Return the [x, y] coordinate for the center point of the cell that contains the specified text.  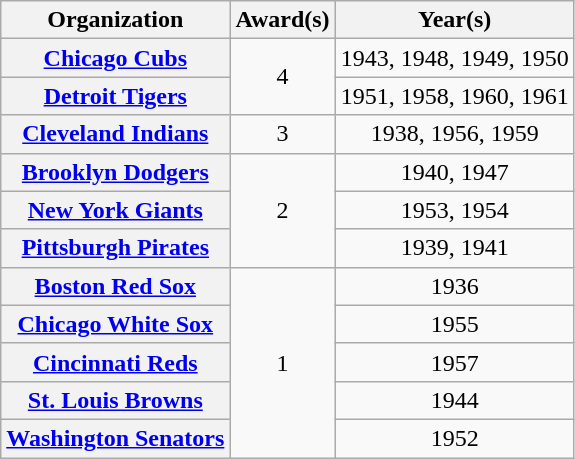
1943, 1948, 1949, 1950 [454, 58]
Cincinnati Reds [116, 362]
3 [282, 134]
Award(s) [282, 20]
New York Giants [116, 210]
1951, 1958, 1960, 1961 [454, 96]
Brooklyn Dodgers [116, 172]
4 [282, 77]
1957 [454, 362]
Year(s) [454, 20]
Organization [116, 20]
Washington Senators [116, 438]
Pittsburgh Pirates [116, 248]
1 [282, 362]
1944 [454, 400]
Cleveland Indians [116, 134]
2 [282, 210]
1938, 1956, 1959 [454, 134]
1955 [454, 324]
Detroit Tigers [116, 96]
St. Louis Browns [116, 400]
1936 [454, 286]
Chicago White Sox [116, 324]
1940, 1947 [454, 172]
Boston Red Sox [116, 286]
Chicago Cubs [116, 58]
1939, 1941 [454, 248]
1952 [454, 438]
1953, 1954 [454, 210]
